Return (X, Y) of the center of cell containing provided text 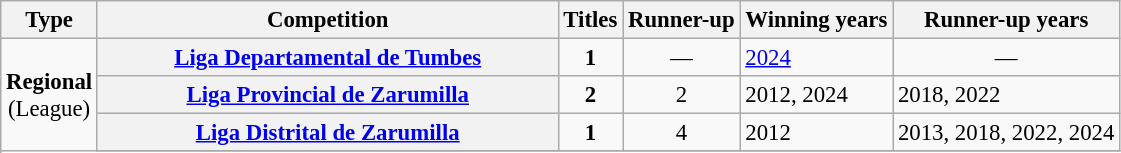
Type (50, 20)
Liga Departamental de Tumbes (328, 58)
Liga Provincial de Zarumilla (328, 95)
Competition (328, 20)
2018, 2022 (1006, 95)
Liga Distrital de Zarumilla (328, 133)
4 (682, 133)
Runner-up (682, 20)
2024 (816, 58)
2012, 2024 (816, 95)
Regional(League) (50, 96)
2012 (816, 133)
Titles (590, 20)
Runner-up years (1006, 20)
Winning years (816, 20)
2013, 2018, 2022, 2024 (1006, 133)
